Capture the cell that displays the provided text and extract its [X, Y] central coordinate. 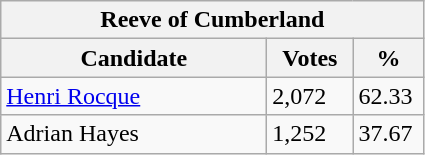
37.67 [388, 134]
Henri Rocque [134, 96]
Candidate [134, 58]
Reeve of Cumberland [212, 20]
62.33 [388, 96]
2,072 [310, 96]
1,252 [310, 134]
% [388, 58]
Votes [310, 58]
Adrian Hayes [134, 134]
